Scan for the cell matching the given text and deliver its (X, Y) coordinate at center. 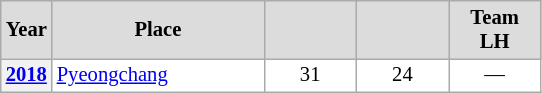
Place (158, 29)
Pyeongchang (158, 75)
24 (402, 75)
Team LH (494, 29)
— (494, 75)
Year (26, 29)
2018 (26, 75)
31 (310, 75)
